Return [X, Y] of the center of cell containing provided text 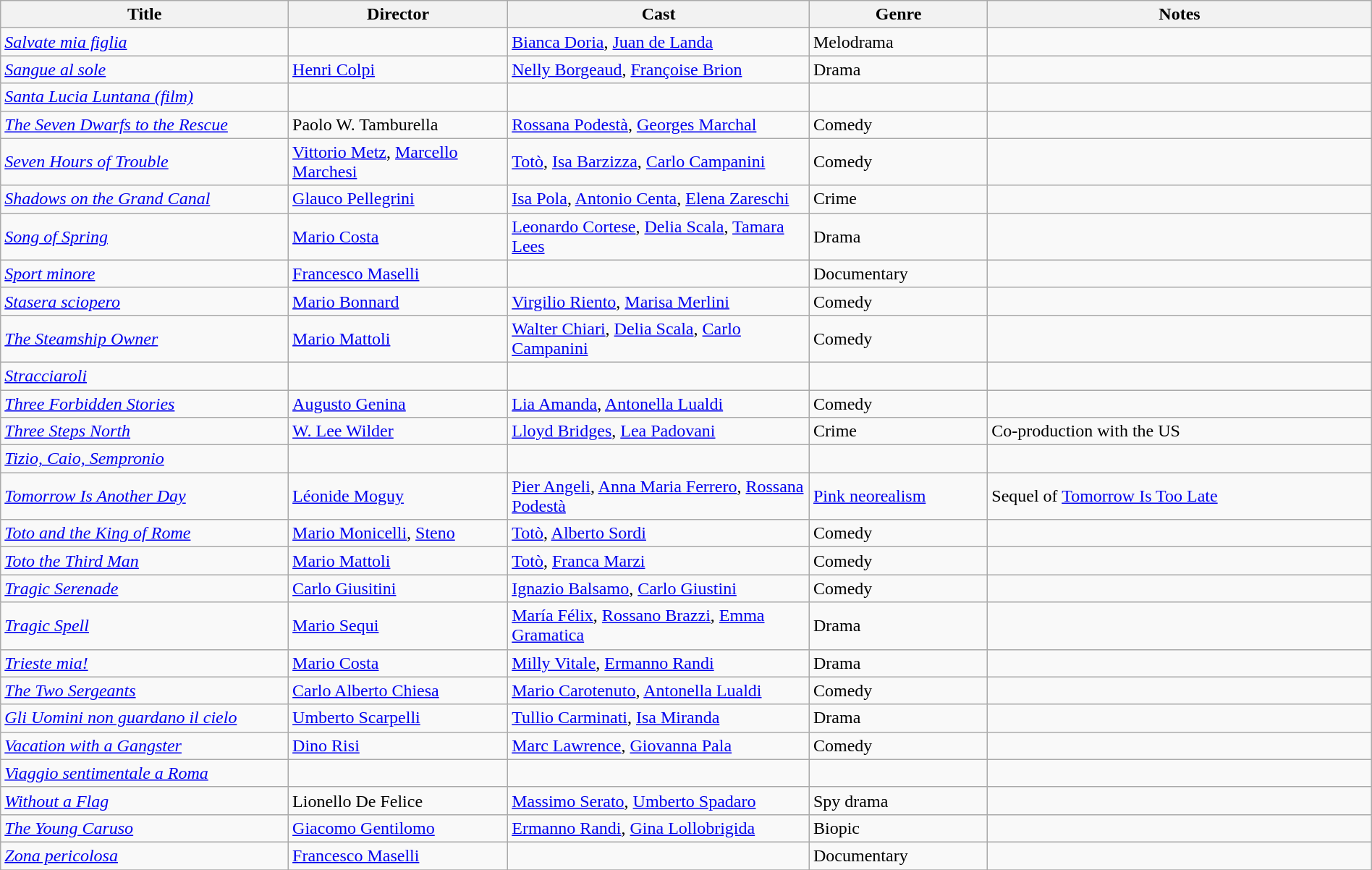
Pier Angeli, Anna Maria Ferrero, Rossana Podestà [659, 497]
Tragic Serenade [145, 588]
Ermanno Randi, Gina Lollobrigida [659, 828]
W. Lee Wilder [398, 431]
Shadows on the Grand Canal [145, 199]
Leonardo Cortese, Delia Scala, Tamara Lees [659, 236]
Song of Spring [145, 236]
Milly Vitale, Ermanno Randi [659, 663]
Virgilio Riento, Marisa Merlini [659, 301]
Genre [898, 14]
Three Steps North [145, 431]
Sangue al sole [145, 69]
Toto and the King of Rome [145, 533]
Walter Chiari, Delia Scala, Carlo Campanini [659, 339]
Rossana Podestà, Georges Marchal [659, 124]
Director [398, 14]
Vacation with a Gangster [145, 746]
Totò, Alberto Sordi [659, 533]
Without a Flag [145, 801]
Sport minore [145, 274]
Giacomo Gentilomo [398, 828]
Viaggio sentimentale a Roma [145, 773]
Pink neorealism [898, 497]
Henri Colpi [398, 69]
Bianca Doria, Juan de Landa [659, 42]
The Seven Dwarfs to the Rescue [145, 124]
Notes [1180, 14]
Massimo Serato, Umberto Spadaro [659, 801]
Zona pericolosa [145, 856]
Umberto Scarpelli [398, 718]
Ignazio Balsamo, Carlo Giustini [659, 588]
Trieste mia! [145, 663]
Title [145, 14]
Tomorrow Is Another Day [145, 497]
Stasera sciopero [145, 301]
Mario Bonnard [398, 301]
Carlo Alberto Chiesa [398, 690]
The Steamship Owner [145, 339]
Totò, Isa Barzizza, Carlo Campanini [659, 162]
Dino Risi [398, 746]
Nelly Borgeaud, Françoise Brion [659, 69]
Stracciaroli [145, 376]
Co-production with the US [1180, 431]
Lia Amanda, Antonella Lualdi [659, 403]
Biopic [898, 828]
Gli Uomini non guardano il cielo [145, 718]
Sequel of Tomorrow Is Too Late [1180, 497]
Lionello De Felice [398, 801]
Mario Sequi [398, 625]
Three Forbidden Stories [145, 403]
Tragic Spell [145, 625]
Mario Carotenuto, Antonella Lualdi [659, 690]
Léonide Moguy [398, 497]
Totò, Franca Marzi [659, 561]
Santa Lucia Luntana (film) [145, 97]
The Young Caruso [145, 828]
Melodrama [898, 42]
Tizio, Caio, Sempronio [145, 459]
Augusto Genina [398, 403]
Spy drama [898, 801]
Tullio Carminati, Isa Miranda [659, 718]
Cast [659, 14]
The Two Sergeants [145, 690]
Glauco Pellegrini [398, 199]
Isa Pola, Antonio Centa, Elena Zareschi [659, 199]
Vittorio Metz, Marcello Marchesi [398, 162]
Marc Lawrence, Giovanna Pala [659, 746]
Paolo W. Tamburella [398, 124]
Mario Monicelli, Steno [398, 533]
Carlo Giusitini [398, 588]
Toto the Third Man [145, 561]
Seven Hours of Trouble [145, 162]
María Félix, Rossano Brazzi, Emma Gramatica [659, 625]
Salvate mia figlia [145, 42]
Lloyd Bridges, Lea Padovani [659, 431]
